Output the (x, y) coordinate of the center of the cell containing the given text.  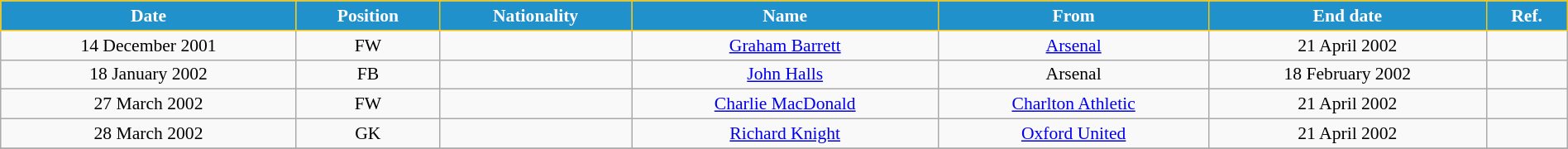
From (1073, 16)
Oxford United (1073, 134)
27 March 2002 (149, 104)
18 February 2002 (1348, 74)
GK (367, 134)
Richard Knight (786, 134)
Graham Barrett (786, 46)
Position (367, 16)
End date (1348, 16)
Ref. (1527, 16)
Charlie MacDonald (786, 104)
John Halls (786, 74)
14 December 2001 (149, 46)
Name (786, 16)
Nationality (535, 16)
28 March 2002 (149, 134)
FB (367, 74)
18 January 2002 (149, 74)
Charlton Athletic (1073, 104)
Date (149, 16)
